Extract the [X, Y] coordinate from the center of the cell holding the provided text.  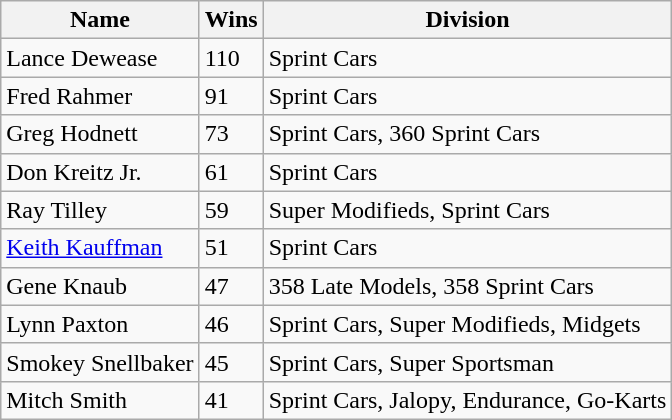
Super Modifieds, Sprint Cars [468, 210]
Mitch Smith [100, 400]
Lance Dewease [100, 58]
Don Kreitz Jr. [100, 172]
91 [231, 96]
Ray Tilley [100, 210]
73 [231, 134]
Name [100, 20]
Sprint Cars, 360 Sprint Cars [468, 134]
Wins [231, 20]
41 [231, 400]
Keith Kauffman [100, 248]
Fred Rahmer [100, 96]
59 [231, 210]
Smokey Snellbaker [100, 362]
Gene Knaub [100, 286]
110 [231, 58]
Greg Hodnett [100, 134]
47 [231, 286]
358 Late Models, 358 Sprint Cars [468, 286]
Lynn Paxton [100, 324]
Sprint Cars, Super Sportsman [468, 362]
61 [231, 172]
Sprint Cars, Jalopy, Endurance, Go-Karts [468, 400]
Division [468, 20]
51 [231, 248]
46 [231, 324]
Sprint Cars, Super Modifieds, Midgets [468, 324]
45 [231, 362]
